Scan for the cell matching the given text and deliver its [x, y] coordinate at center. 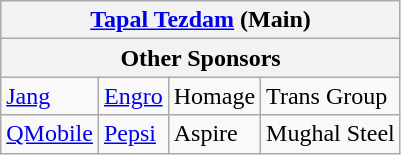
QMobile [50, 134]
Aspire [214, 134]
Mughal Steel [331, 134]
Pepsi [133, 134]
Other Sponsors [201, 58]
Trans Group [331, 96]
Jang [50, 96]
Engro [133, 96]
Tapal Tezdam (Main) [201, 20]
Homage [214, 96]
